Pinpoint the cell where the given text exists, returning its (X, Y) midpoint coordinate. 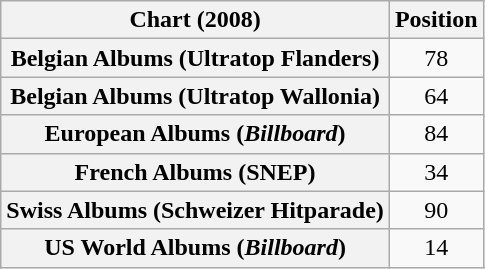
90 (436, 210)
84 (436, 134)
34 (436, 172)
Belgian Albums (Ultratop Flanders) (196, 58)
Swiss Albums (Schweizer Hitparade) (196, 210)
European Albums (Billboard) (196, 134)
US World Albums (Billboard) (196, 248)
Belgian Albums (Ultratop Wallonia) (196, 96)
64 (436, 96)
78 (436, 58)
Chart (2008) (196, 20)
French Albums (SNEP) (196, 172)
14 (436, 248)
Position (436, 20)
